Capture the cell that displays the provided text and extract its [X, Y] central coordinate. 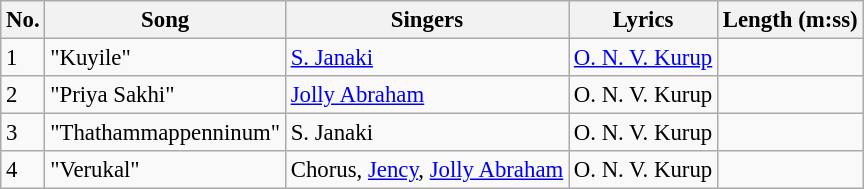
No. [23, 20]
"Verukal" [166, 170]
"Kuyile" [166, 58]
Singers [426, 20]
3 [23, 133]
Song [166, 20]
Chorus, Jency, Jolly Abraham [426, 170]
2 [23, 95]
Jolly Abraham [426, 95]
"Priya Sakhi" [166, 95]
Lyrics [644, 20]
4 [23, 170]
"Thathammappenninum" [166, 133]
1 [23, 58]
Length (m:ss) [790, 20]
